Pinpoint the cell where the given text exists, returning its (X, Y) midpoint coordinate. 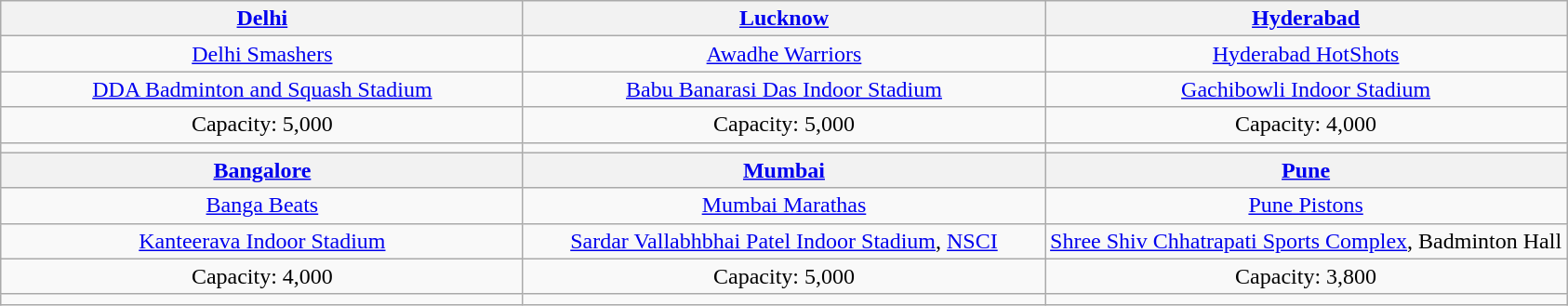
Delhi Smashers (262, 54)
Hyderabad HotShots (1306, 54)
Pune Pistons (1306, 206)
Delhi (262, 19)
Shree Shiv Chhatrapati Sports Complex, Badminton Hall (1306, 241)
Mumbai Marathas (783, 206)
Lucknow (783, 19)
Gachibowli Indoor Stadium (1306, 89)
Bangalore (262, 170)
Babu Banarasi Das Indoor Stadium (783, 89)
Pune (1306, 170)
Banga Beats (262, 206)
Hyderabad (1306, 19)
Kanteerava Indoor Stadium (262, 241)
Sardar Vallabhbhai Patel Indoor Stadium, NSCI (783, 241)
Capacity: 3,800 (1306, 276)
Awadhe Warriors (783, 54)
DDA Badminton and Squash Stadium (262, 89)
Mumbai (783, 170)
